Capture the cell that displays the provided text and extract its (x, y) central coordinate. 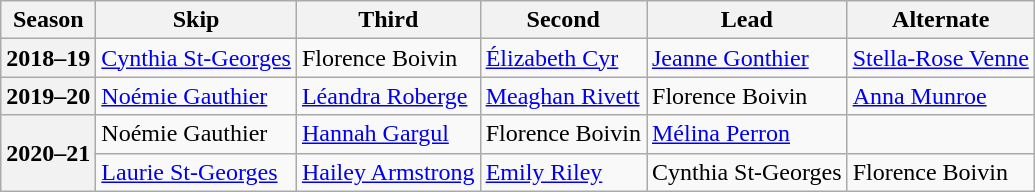
2020–21 (48, 153)
Meaghan Rivett (563, 96)
2018–19 (48, 58)
Léandra Roberge (388, 96)
Skip (196, 20)
Emily Riley (563, 172)
Second (563, 20)
Stella-Rose Venne (940, 58)
Laurie St-Georges (196, 172)
Season (48, 20)
Third (388, 20)
Alternate (940, 20)
Lead (746, 20)
2019–20 (48, 96)
Hailey Armstrong (388, 172)
Hannah Gargul (388, 134)
Élizabeth Cyr (563, 58)
Mélina Perron (746, 134)
Anna Munroe (940, 96)
Jeanne Gonthier (746, 58)
